Output the (x, y) coordinate of the center of the cell containing the given text.  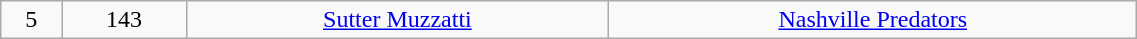
5 (32, 20)
Nashville Predators (873, 20)
143 (124, 20)
Sutter Muzzatti (397, 20)
